Determine the [X, Y] coordinate at the center of the cell enclosing the given text.  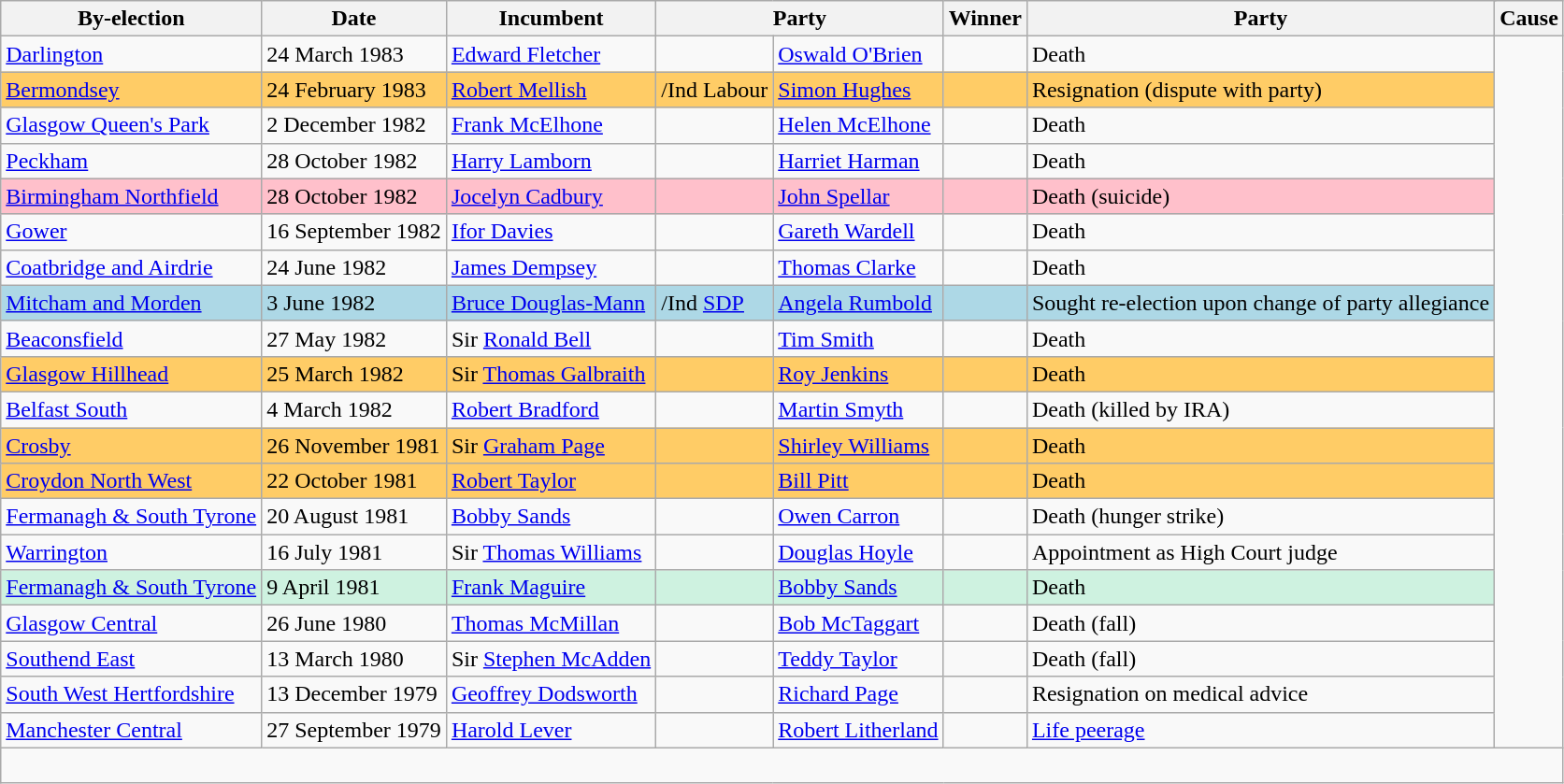
Manchester Central [131, 730]
25 March 1982 [354, 374]
Harry Lamborn [551, 161]
Death (hunger strike) [1260, 517]
Robert Mellish [551, 90]
Cause [1529, 19]
Frank McElhone [551, 125]
/Ind Labour [714, 90]
Robert Litherland [858, 730]
Glasgow Queen's Park [131, 125]
Simon Hughes [858, 90]
Crosby [131, 446]
Death (killed by IRA) [1260, 409]
Robert Taylor [551, 481]
3 June 1982 [354, 303]
Resignation on medical advice [1260, 694]
Warrington [131, 552]
24 February 1983 [354, 90]
Helen McElhone [858, 125]
Bill Pitt [858, 481]
13 March 1980 [354, 659]
John Spellar [858, 196]
Glasgow Central [131, 623]
Teddy Taylor [858, 659]
Coatbridge and Airdrie [131, 267]
Angela Rumbold [858, 303]
Peckham [131, 161]
Birmingham Northfield [131, 196]
Robert Bradford [551, 409]
Frank Maguire [551, 588]
Harriet Harman [858, 161]
Jocelyn Cadbury [551, 196]
Mitcham and Morden [131, 303]
Shirley Williams [858, 446]
Appointment as High Court judge [1260, 552]
13 December 1979 [354, 694]
Sought re-election upon change of party allegiance [1260, 303]
2 December 1982 [354, 125]
Sir Thomas Williams [551, 552]
22 October 1981 [354, 481]
Thomas Clarke [858, 267]
26 November 1981 [354, 446]
Martin Smyth [858, 409]
27 September 1979 [354, 730]
Date [354, 19]
Douglas Hoyle [858, 552]
Gareth Wardell [858, 232]
Life peerage [1260, 730]
Southend East [131, 659]
9 April 1981 [354, 588]
South West Hertfordshire [131, 694]
Incumbent [551, 19]
24 June 1982 [354, 267]
Sir Graham Page [551, 446]
20 August 1981 [354, 517]
16 September 1982 [354, 232]
Sir Stephen McAdden [551, 659]
Glasgow Hillhead [131, 374]
/Ind SDP [714, 303]
Beaconsfield [131, 338]
Oswald O'Brien [858, 54]
Bruce Douglas-Mann [551, 303]
Edward Fletcher [551, 54]
Richard Page [858, 694]
Roy Jenkins [858, 374]
Harold Lever [551, 730]
27 May 1982 [354, 338]
Winner [985, 19]
26 June 1980 [354, 623]
By-election [131, 19]
Bermondsey [131, 90]
Geoffrey Dodsworth [551, 694]
Tim Smith [858, 338]
Ifor Davies [551, 232]
16 July 1981 [354, 552]
Death (suicide) [1260, 196]
Croydon North West [131, 481]
Thomas McMillan [551, 623]
Gower [131, 232]
Sir Ronald Bell [551, 338]
Darlington [131, 54]
Resignation (dispute with party) [1260, 90]
Belfast South [131, 409]
Bob McTaggart [858, 623]
4 March 1982 [354, 409]
James Dempsey [551, 267]
24 March 1983 [354, 54]
Sir Thomas Galbraith [551, 374]
Owen Carron [858, 517]
